For the text-containing cell, return its midpoint in (x, y) coordinate format. 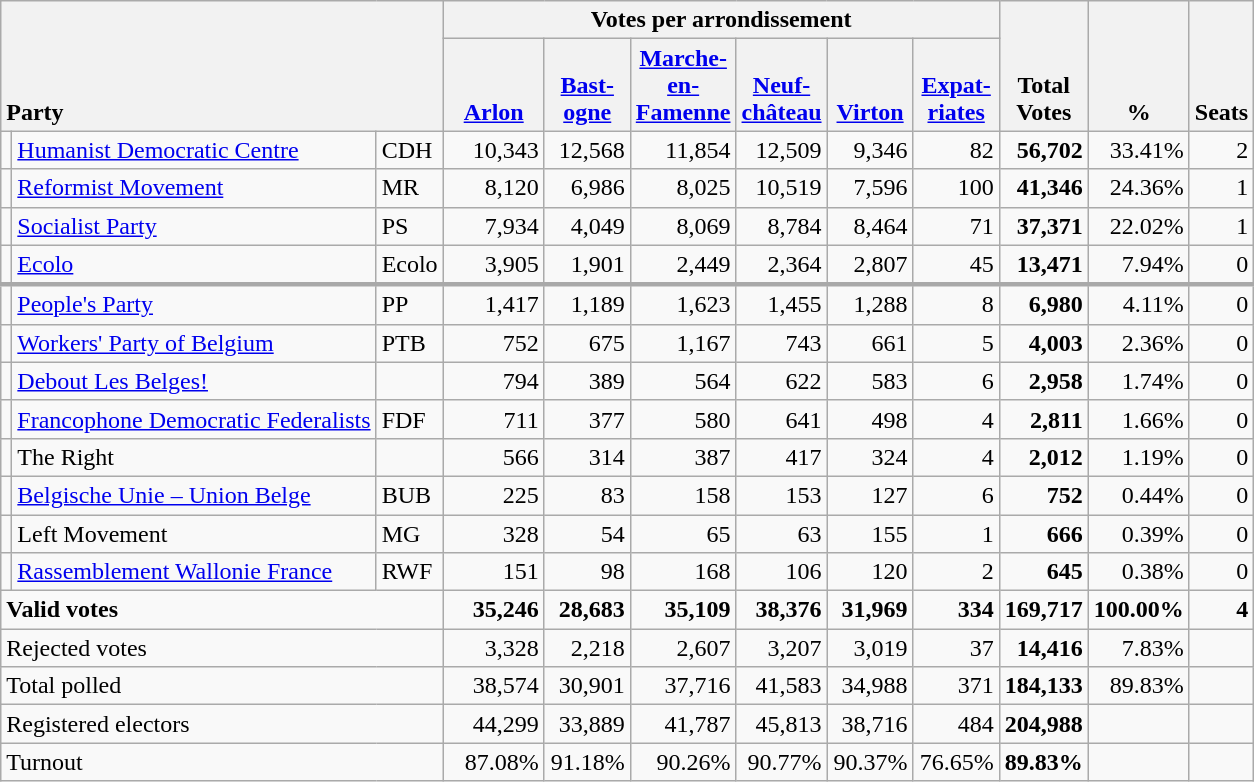
90.77% (782, 762)
24.36% (1138, 188)
151 (494, 572)
100.00% (1138, 610)
1,167 (683, 343)
2,218 (587, 648)
PS (410, 226)
Seats (1221, 66)
37 (956, 648)
155 (870, 533)
1,189 (587, 305)
580 (683, 419)
11,854 (683, 150)
711 (494, 419)
8,464 (870, 226)
35,109 (683, 610)
2,012 (1044, 457)
28,683 (587, 610)
82 (956, 150)
7.83% (1138, 648)
Votes per arrondissement (721, 20)
35,246 (494, 610)
3,207 (782, 648)
377 (587, 419)
168 (683, 572)
10,519 (782, 188)
Rassemblement Wallonie France (194, 572)
2,807 (870, 265)
334 (956, 610)
8,069 (683, 226)
127 (870, 495)
645 (1044, 572)
417 (782, 457)
158 (683, 495)
2,958 (1044, 381)
Valid votes (222, 610)
169,717 (1044, 610)
91.18% (587, 762)
PP (410, 305)
3,905 (494, 265)
45 (956, 265)
MG (410, 533)
387 (683, 457)
90.26% (683, 762)
1,417 (494, 305)
1.19% (1138, 457)
22.02% (1138, 226)
0.44% (1138, 495)
3,019 (870, 648)
4.11% (1138, 305)
8,120 (494, 188)
The Right (194, 457)
76.65% (956, 762)
10,343 (494, 150)
Marche- en- Famenne (683, 85)
328 (494, 533)
54 (587, 533)
8 (956, 305)
1,288 (870, 305)
People's Party (194, 305)
Humanist Democratic Centre (194, 150)
41,346 (1044, 188)
Virton (870, 85)
7.94% (1138, 265)
87.08% (494, 762)
38,376 (782, 610)
4,049 (587, 226)
0.39% (1138, 533)
6,986 (587, 188)
Total Votes (1044, 66)
2.36% (1138, 343)
CDH (410, 150)
2,607 (683, 648)
38,574 (494, 686)
324 (870, 457)
8,025 (683, 188)
12,568 (587, 150)
1,901 (587, 265)
153 (782, 495)
3,328 (494, 648)
38,716 (870, 724)
794 (494, 381)
33,889 (587, 724)
743 (782, 343)
5 (956, 343)
Expat- riates (956, 85)
63 (782, 533)
661 (870, 343)
641 (782, 419)
2,449 (683, 265)
Registered electors (222, 724)
1,455 (782, 305)
675 (587, 343)
389 (587, 381)
RWF (410, 572)
Workers' Party of Belgium (194, 343)
Reformist Movement (194, 188)
184,133 (1044, 686)
7,596 (870, 188)
314 (587, 457)
1.66% (1138, 419)
583 (870, 381)
100 (956, 188)
120 (870, 572)
44,299 (494, 724)
98 (587, 572)
90.37% (870, 762)
Bast- ogne (587, 85)
Neuf- château (782, 85)
6,980 (1044, 305)
7,934 (494, 226)
45,813 (782, 724)
Total polled (222, 686)
Belgische Unie – Union Belge (194, 495)
% (1138, 66)
0.38% (1138, 572)
Turnout (222, 762)
Left Movement (194, 533)
12,509 (782, 150)
41,583 (782, 686)
371 (956, 686)
33.41% (1138, 150)
37,716 (683, 686)
484 (956, 724)
83 (587, 495)
498 (870, 419)
666 (1044, 533)
37,371 (1044, 226)
2,364 (782, 265)
622 (782, 381)
564 (683, 381)
1.74% (1138, 381)
106 (782, 572)
FDF (410, 419)
204,988 (1044, 724)
Socialist Party (194, 226)
31,969 (870, 610)
4,003 (1044, 343)
Party (222, 66)
2,811 (1044, 419)
8,784 (782, 226)
1,623 (683, 305)
30,901 (587, 686)
41,787 (683, 724)
MR (410, 188)
34,988 (870, 686)
9,346 (870, 150)
Rejected votes (222, 648)
PTB (410, 343)
225 (494, 495)
13,471 (1044, 265)
65 (683, 533)
56,702 (1044, 150)
71 (956, 226)
BUB (410, 495)
566 (494, 457)
Francophone Democratic Federalists (194, 419)
14,416 (1044, 648)
Arlon (494, 85)
Debout Les Belges! (194, 381)
